Return [X, Y] of the center of cell containing provided text 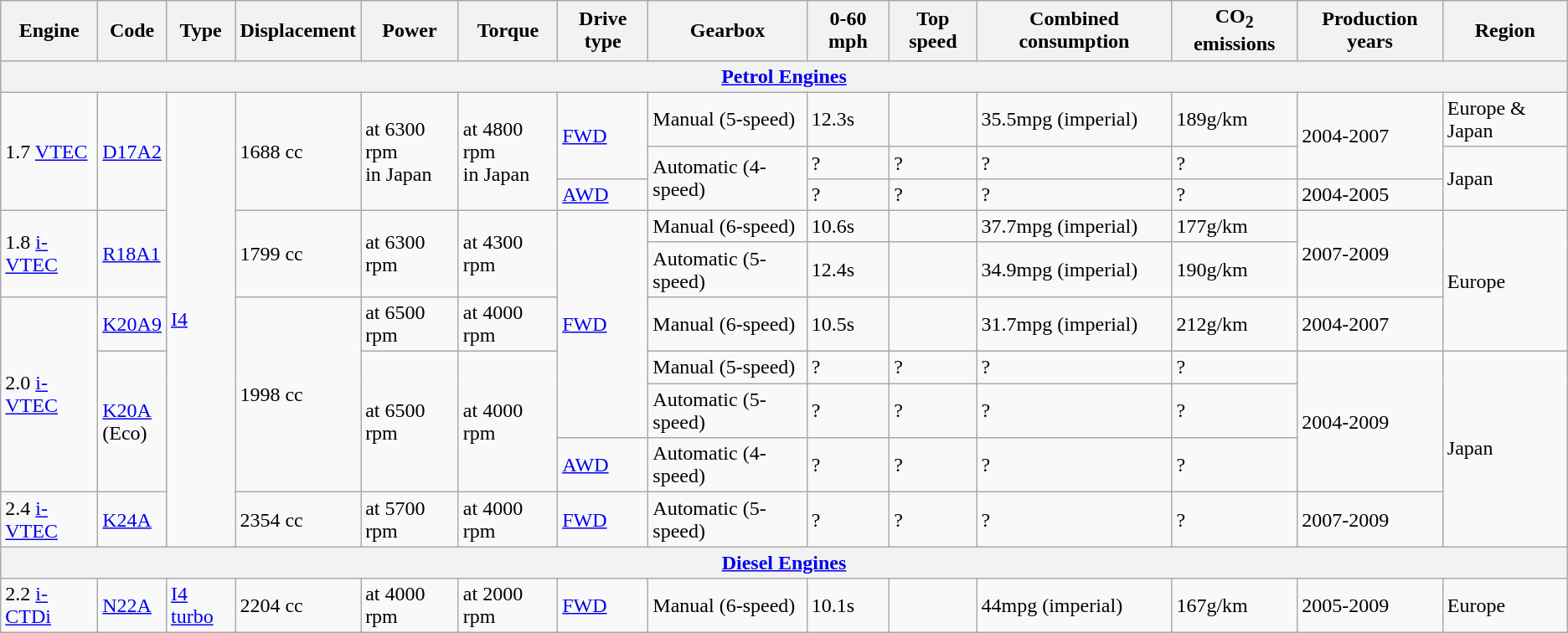
at 4800 rpm in Japan [508, 151]
Power [410, 30]
2354 cc [298, 519]
2.2 i-CTDi [49, 606]
K24A [132, 519]
Gearbox [727, 30]
2.4 i-VTEC [49, 519]
at 2000 rpm [508, 606]
Production years [1370, 30]
1799 cc [298, 253]
10.6s [848, 226]
1688 cc [298, 151]
K20A9 [132, 323]
2004-2009 [1370, 422]
2204 cc [298, 606]
1998 cc [298, 394]
Code [132, 30]
1.7 VTEC [49, 151]
34.9mpg (imperial) [1074, 270]
12.3s [848, 119]
12.4s [848, 270]
R18A1 [132, 253]
K20A(Eco) [132, 422]
Type [200, 30]
Displacement [298, 30]
Region [1504, 30]
D17A2 [132, 151]
Combined consumption [1074, 30]
167g/km [1235, 606]
CO2 emissions [1235, 30]
212g/km [1235, 323]
N22A [132, 606]
at 4300 rpm [508, 253]
Top speed [933, 30]
31.7mpg (imperial) [1074, 323]
10.5s [848, 323]
1.8 i-VTEC [49, 253]
Petrol Engines [784, 76]
190g/km [1235, 270]
2.0 i-VTEC [49, 394]
10.1s [848, 606]
35.5mpg (imperial) [1074, 119]
Torque [508, 30]
2005-2009 [1370, 606]
177g/km [1235, 226]
Diesel Engines [784, 563]
at 5700 rpm [410, 519]
37.7mpg (imperial) [1074, 226]
0-60 mph [848, 30]
44mpg (imperial) [1074, 606]
at 6300 rpm [410, 253]
Engine [49, 30]
I4 [200, 320]
Europe & Japan [1504, 119]
2004-2005 [1370, 194]
Drive type [603, 30]
I4 turbo [200, 606]
at 6300 rpm in Japan [410, 151]
189g/km [1235, 119]
